Scan for the cell matching the given text and deliver its (X, Y) coordinate at center. 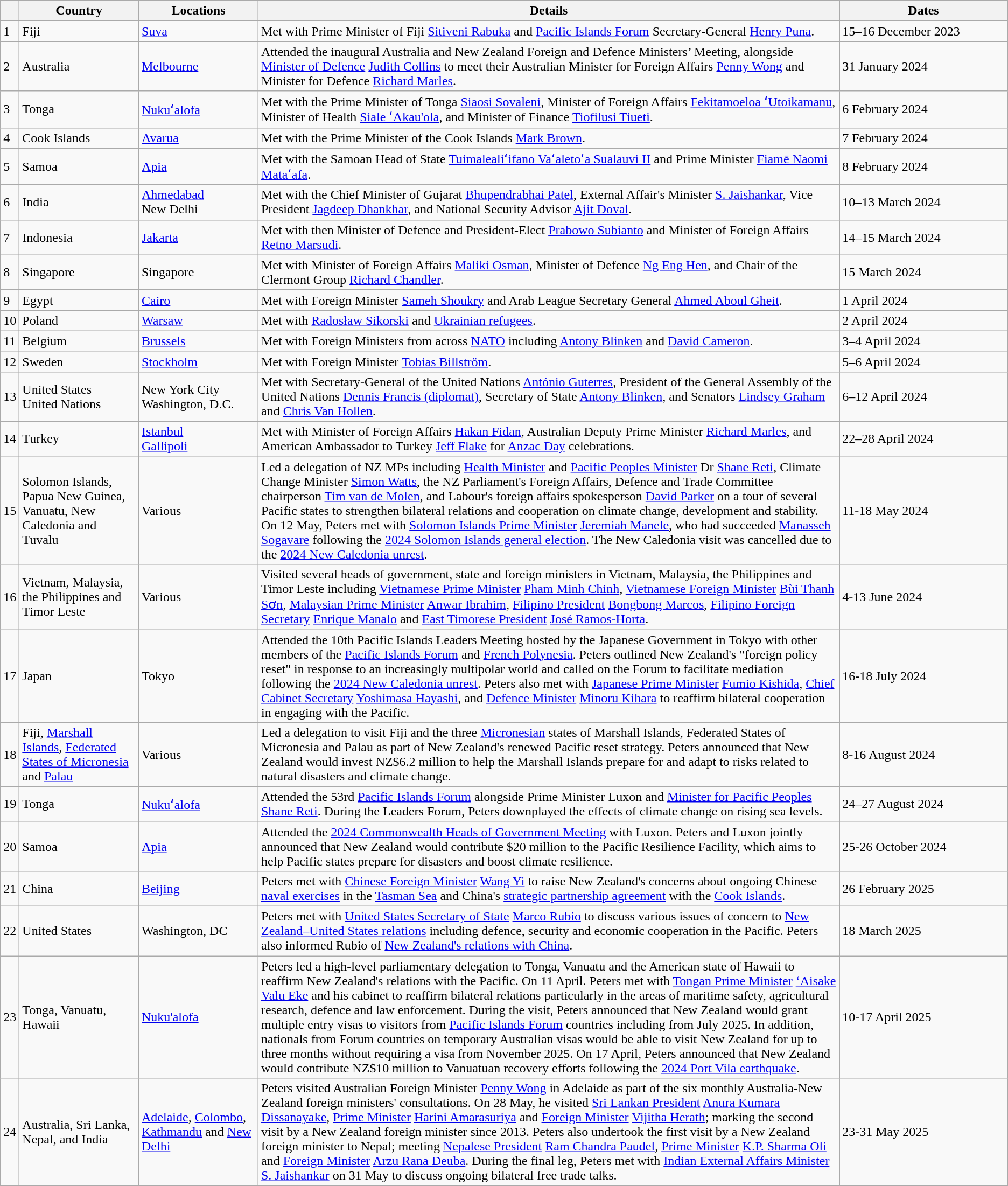
Sweden (79, 361)
31 January 2024 (924, 66)
Warsaw (198, 320)
Poland (79, 320)
Met with then Minister of Defence and President-Elect Prabowo Subianto and Minister of Foreign Affairs Retno Marsudi. (548, 237)
7 (10, 237)
Egypt (79, 300)
22 (10, 931)
Met with the Samoan Head of State Tuimalealiʻifano Vaʻaletoʻa Sualauvi II and Prime Minister Fiamē Naomi Mataʻafa. (548, 166)
Suva (198, 31)
8 February 2024 (924, 166)
8-16 August 2024 (924, 754)
14–15 March 2024 (924, 237)
23 (10, 1017)
4 (10, 138)
Cook Islands (79, 138)
Met with Foreign Minister Tobias Billström. (548, 361)
26 February 2025 (924, 889)
Japan (79, 675)
7 February 2024 (924, 138)
17 (10, 675)
19 (10, 804)
Australia, Sri Lanka, Nepal, and India (79, 1132)
16-18 July 2024 (924, 675)
15 March 2024 (924, 273)
6 (10, 203)
Met with Minister of Foreign Affairs Maliki Osman, Minister of Defence Ng Eng Hen, and Chair of the Clermont Group Richard Chandler. (548, 273)
Met with Foreign Ministers from across NATO including Antony Blinken and David Cameron. (548, 341)
Solomon Islands, Papua New Guinea, Vanuatu, New Caledonia and Tuvalu (79, 511)
14 (10, 439)
16 (10, 597)
Brussels (198, 341)
12 (10, 361)
18 March 2025 (924, 931)
Melbourne (198, 66)
5–6 April 2024 (924, 361)
11-18 May 2024 (924, 511)
New York CityWashington, D.C. (198, 397)
China (79, 889)
15–16 December 2023 (924, 31)
Met with Foreign Minister Sameh Shoukry and Arab League Secretary General Ahmed Aboul Gheit. (548, 300)
United States (79, 931)
India (79, 203)
8 (10, 273)
AhmedabadNew Delhi (198, 203)
Australia (79, 66)
3–4 April 2024 (924, 341)
Nuku'alofa (198, 1017)
10 (10, 320)
18 (10, 754)
Details (548, 11)
9 (10, 300)
Washington, DC (198, 931)
Belgium (79, 341)
Met with Prime Minister of Fiji Sitiveni Rabuka and Pacific Islands Forum Secretary-General Henry Puna. (548, 31)
Beijing (198, 889)
24 (10, 1132)
23-31 May 2025 (924, 1132)
25-26 October 2024 (924, 847)
20 (10, 847)
6–12 April 2024 (924, 397)
5 (10, 166)
Indonesia (79, 237)
United StatesUnited Nations (79, 397)
Locations (198, 11)
15 (10, 511)
2 April 2024 (924, 320)
2 (10, 66)
Met with Radosław Sikorski and Ukrainian refugees. (548, 320)
Tonga, Vanuatu, Hawaii (79, 1017)
13 (10, 397)
22–28 April 2024 (924, 439)
1 (10, 31)
3 (10, 109)
Stockholm (198, 361)
Adelaide, Colombo, Kathmandu and New Delhi (198, 1132)
Turkey (79, 439)
Fiji, Marshall Islands, Federated States of Micronesia and Palau (79, 754)
Tokyo (198, 675)
IstanbulGallipoli (198, 439)
Jakarta (198, 237)
4-13 June 2024 (924, 597)
21 (10, 889)
Country (79, 11)
Met with the Prime Minister of the Cook Islands Mark Brown. (548, 138)
24–27 August 2024 (924, 804)
11 (10, 341)
10-17 April 2025 (924, 1017)
Fiji (79, 31)
6 February 2024 (924, 109)
Dates (924, 11)
Vietnam, Malaysia, the Philippines and Timor Leste (79, 597)
10–13 March 2024 (924, 203)
Cairo (198, 300)
1 April 2024 (924, 300)
Avarua (198, 138)
